Pinpoint the cell where the given text exists, returning its (X, Y) midpoint coordinate. 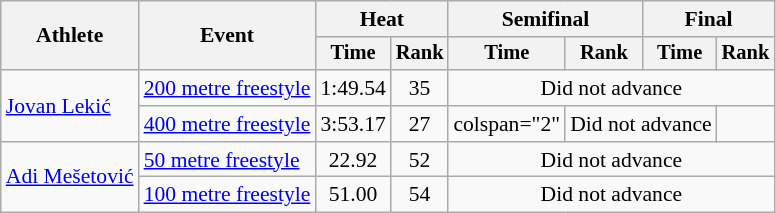
22.92 (352, 160)
50 metre freestyle (228, 160)
200 metre freestyle (228, 88)
27 (420, 124)
52 (420, 160)
3:53.17 (352, 124)
colspan="2" (506, 124)
Adi Mešetović (70, 178)
35 (420, 88)
51.00 (352, 195)
Semifinal (545, 19)
Event (228, 36)
54 (420, 195)
1:49.54 (352, 88)
Athlete (70, 36)
Final (709, 19)
Heat (382, 19)
Jovan Lekić (70, 106)
100 metre freestyle (228, 195)
400 metre freestyle (228, 124)
